Return (X, Y) of the center of cell containing provided text 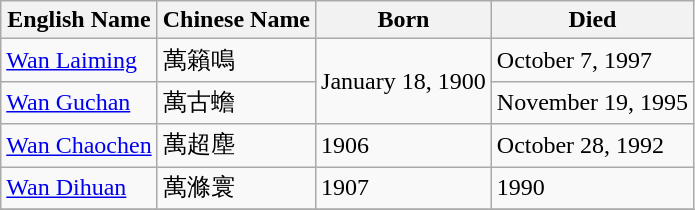
November 19, 1995 (592, 102)
October 28, 1992 (592, 146)
English Name (79, 20)
萬籟鳴 (236, 60)
1990 (592, 188)
1907 (404, 188)
萬超塵 (236, 146)
October 7, 1997 (592, 60)
Born (404, 20)
1906 (404, 146)
Wan Guchan (79, 102)
Died (592, 20)
Wan Laiming (79, 60)
萬古蟾 (236, 102)
Chinese Name (236, 20)
萬滌寰 (236, 188)
January 18, 1900 (404, 82)
Wan Chaochen (79, 146)
Wan Dihuan (79, 188)
